For the text-containing cell, return its midpoint in (x, y) coordinate format. 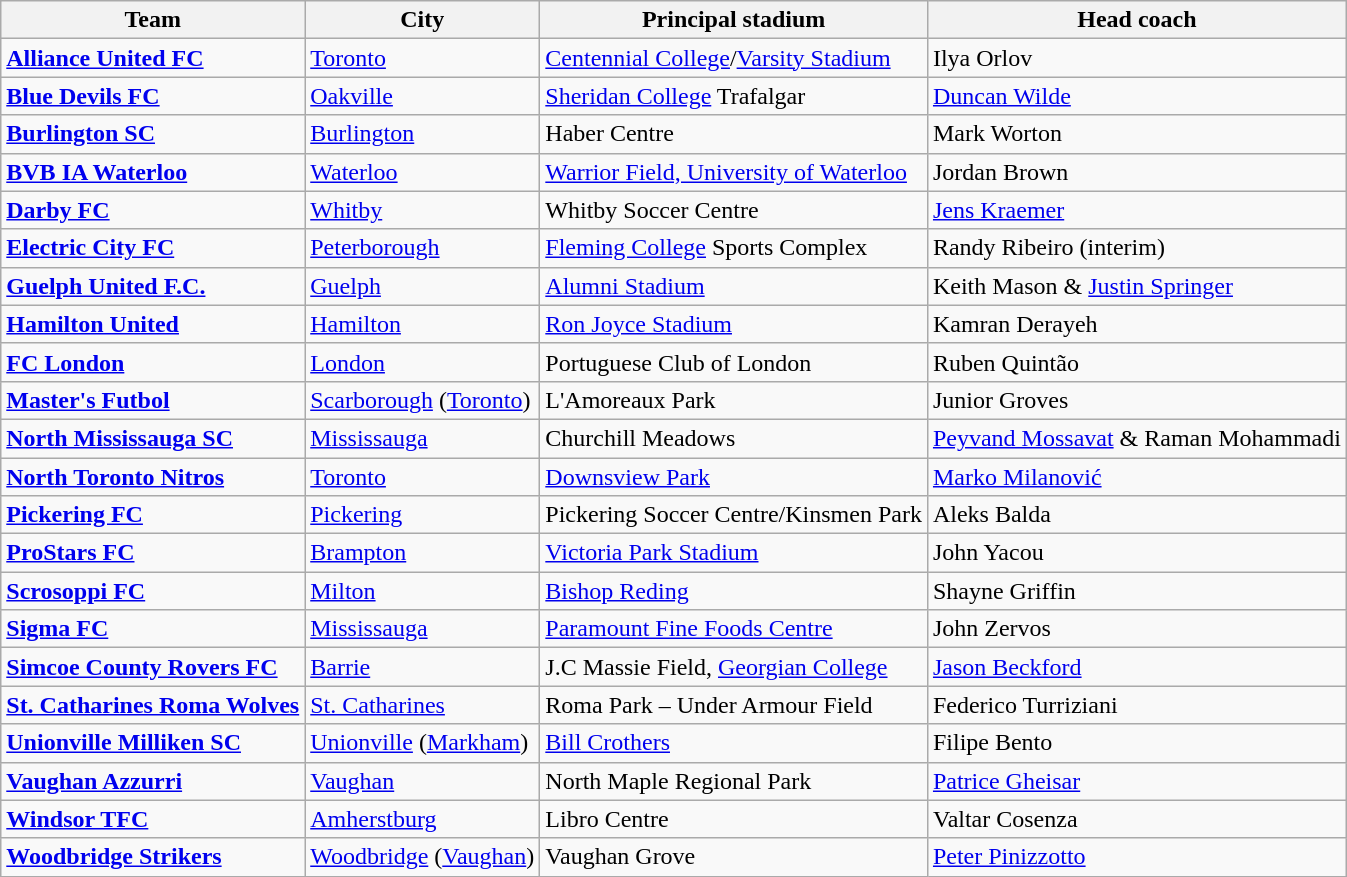
Alumni Stadium (734, 286)
Burlington SC (153, 134)
Barrie (422, 667)
Woodbridge Strikers (153, 857)
Vaughan Azzurri (153, 781)
Aleks Balda (1136, 515)
Guelph (422, 286)
Ron Joyce Stadium (734, 324)
St. Catharines (422, 705)
Master's Futbol (153, 400)
North Toronto Nitros (153, 477)
FC London (153, 362)
Filipe Bento (1136, 743)
Roma Park – Under Armour Field (734, 705)
St. Catharines Roma Wolves (153, 705)
Patrice Gheisar (1136, 781)
Woodbridge (Vaughan) (422, 857)
Oakville (422, 96)
Junior Groves (1136, 400)
Churchill Meadows (734, 438)
Bishop Reding (734, 591)
Head coach (1136, 20)
Scarborough (Toronto) (422, 400)
Federico Turriziani (1136, 705)
Paramount Fine Foods Centre (734, 629)
Waterloo (422, 172)
Peterborough (422, 248)
City (422, 20)
Sigma FC (153, 629)
BVB IA Waterloo (153, 172)
Guelph United F.C. (153, 286)
Haber Centre (734, 134)
Bill Crothers (734, 743)
Mark Worton (1136, 134)
Whitby Soccer Centre (734, 210)
John Yacou (1136, 553)
Pickering Soccer Centre/Kinsmen Park (734, 515)
North Mississauga SC (153, 438)
Warrior Field, University of Waterloo (734, 172)
Jens Kraemer (1136, 210)
Hamilton United (153, 324)
Shayne Griffin (1136, 591)
Ilya Orlov (1136, 58)
Peter Pinizzotto (1136, 857)
London (422, 362)
Team (153, 20)
Duncan Wilde (1136, 96)
Pickering (422, 515)
Whitby (422, 210)
Scrosoppi FC (153, 591)
North Maple Regional Park (734, 781)
Principal stadium (734, 20)
Darby FC (153, 210)
Amherstburg (422, 819)
Simcoe County Rovers FC (153, 667)
Windsor TFC (153, 819)
Jordan Brown (1136, 172)
Peyvand Mossavat & Raman Mohammadi (1136, 438)
Electric City FC (153, 248)
Jason Beckford (1136, 667)
Unionville (Markham) (422, 743)
Centennial College/Varsity Stadium (734, 58)
Vaughan (422, 781)
L'Amoreaux Park (734, 400)
Fleming College Sports Complex (734, 248)
Ruben Quintão (1136, 362)
Blue Devils FC (153, 96)
Brampton (422, 553)
ProStars FC (153, 553)
Unionville Milliken SC (153, 743)
Hamilton (422, 324)
Marko Milanović (1136, 477)
Valtar Cosenza (1136, 819)
J.C Massie Field, Georgian College (734, 667)
Sheridan College Trafalgar (734, 96)
Vaughan Grove (734, 857)
Portuguese Club of London (734, 362)
Downsview Park (734, 477)
Libro Centre (734, 819)
John Zervos (1136, 629)
Randy Ribeiro (interim) (1136, 248)
Burlington (422, 134)
Keith Mason & Justin Springer (1136, 286)
Kamran Derayeh (1136, 324)
Pickering FC (153, 515)
Alliance United FC (153, 58)
Milton (422, 591)
Victoria Park Stadium (734, 553)
